Scan for the cell matching the given text and deliver its (x, y) coordinate at center. 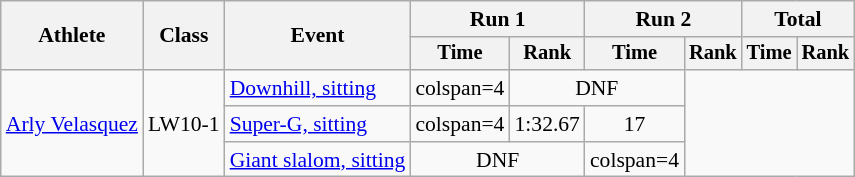
Event (318, 36)
Total (798, 19)
Class (184, 36)
Run 2 (664, 19)
Downhill, sitting (318, 88)
17 (634, 124)
1:32.67 (546, 124)
Athlete (72, 36)
Run 1 (498, 19)
Super-G, sitting (318, 124)
DNF (596, 88)
Arly Velasquez (72, 124)
LW10-1 (184, 124)
